Identify which cell holds the provided text, then report its (x, y) central coordinate. 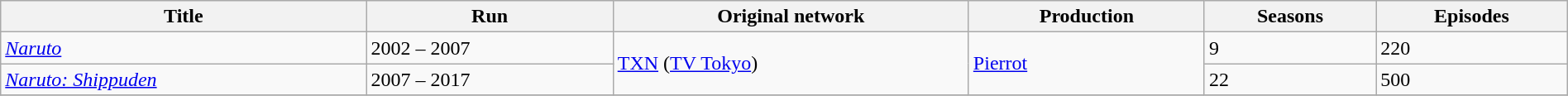
220 (1472, 48)
Title (184, 17)
Naruto (184, 48)
Episodes (1472, 17)
500 (1472, 79)
Run (490, 17)
Original network (791, 17)
22 (1290, 79)
2002 – 2007 (490, 48)
9 (1290, 48)
Seasons (1290, 17)
2007 – 2017 (490, 79)
TXN (TV Tokyo) (791, 64)
Pierrot (1087, 64)
Naruto: Shippuden (184, 79)
Production (1087, 17)
